Output the [x, y] coordinate of the center of the cell containing the given text.  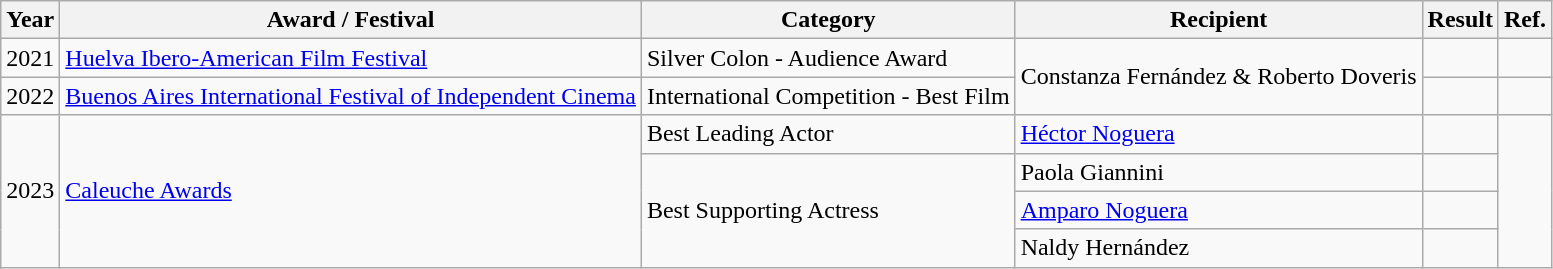
Buenos Aires International Festival of Independent Cinema [351, 96]
Result [1460, 20]
Recipient [1218, 20]
Huelva Ibero-American Film Festival [351, 58]
Amparo Noguera [1218, 210]
Category [828, 20]
2022 [30, 96]
Héctor Noguera [1218, 134]
International Competition - Best Film [828, 96]
Naldy Hernández [1218, 248]
Constanza Fernández & Roberto Doveris [1218, 77]
Award / Festival [351, 20]
Year [30, 20]
Caleuche Awards [351, 191]
Silver Colon - Audience Award [828, 58]
Best Supporting Actress [828, 210]
Ref. [1524, 20]
2021 [30, 58]
Best Leading Actor [828, 134]
Paola Giannini [1218, 172]
2023 [30, 191]
